Search for the cell housing the specified text and yield its (x, y) center coordinate. 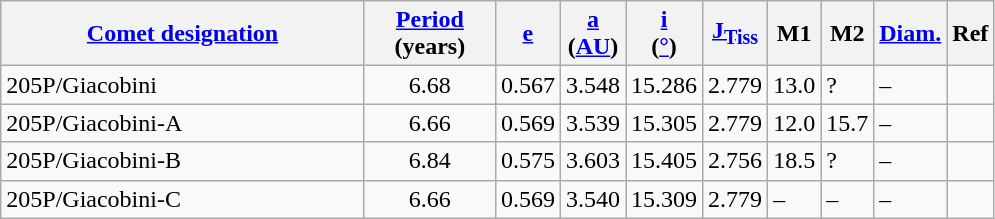
M1 (794, 34)
205P/Giacobini-B (183, 161)
Comet designation (183, 34)
3.540 (592, 199)
Period(years) (430, 34)
15.7 (848, 123)
12.0 (794, 123)
2.756 (736, 161)
18.5 (794, 161)
6.68 (430, 85)
i(°) (664, 34)
M2 (848, 34)
6.84 (430, 161)
15.305 (664, 123)
JTiss (736, 34)
Ref (970, 34)
e (528, 34)
3.539 (592, 123)
0.567 (528, 85)
205P/Giacobini-A (183, 123)
Diam. (910, 34)
3.603 (592, 161)
205P/Giacobini (183, 85)
3.548 (592, 85)
a(AU) (592, 34)
15.309 (664, 199)
0.575 (528, 161)
13.0 (794, 85)
205P/Giacobini-C (183, 199)
15.405 (664, 161)
15.286 (664, 85)
